Return (X, Y) of the center of cell containing provided text 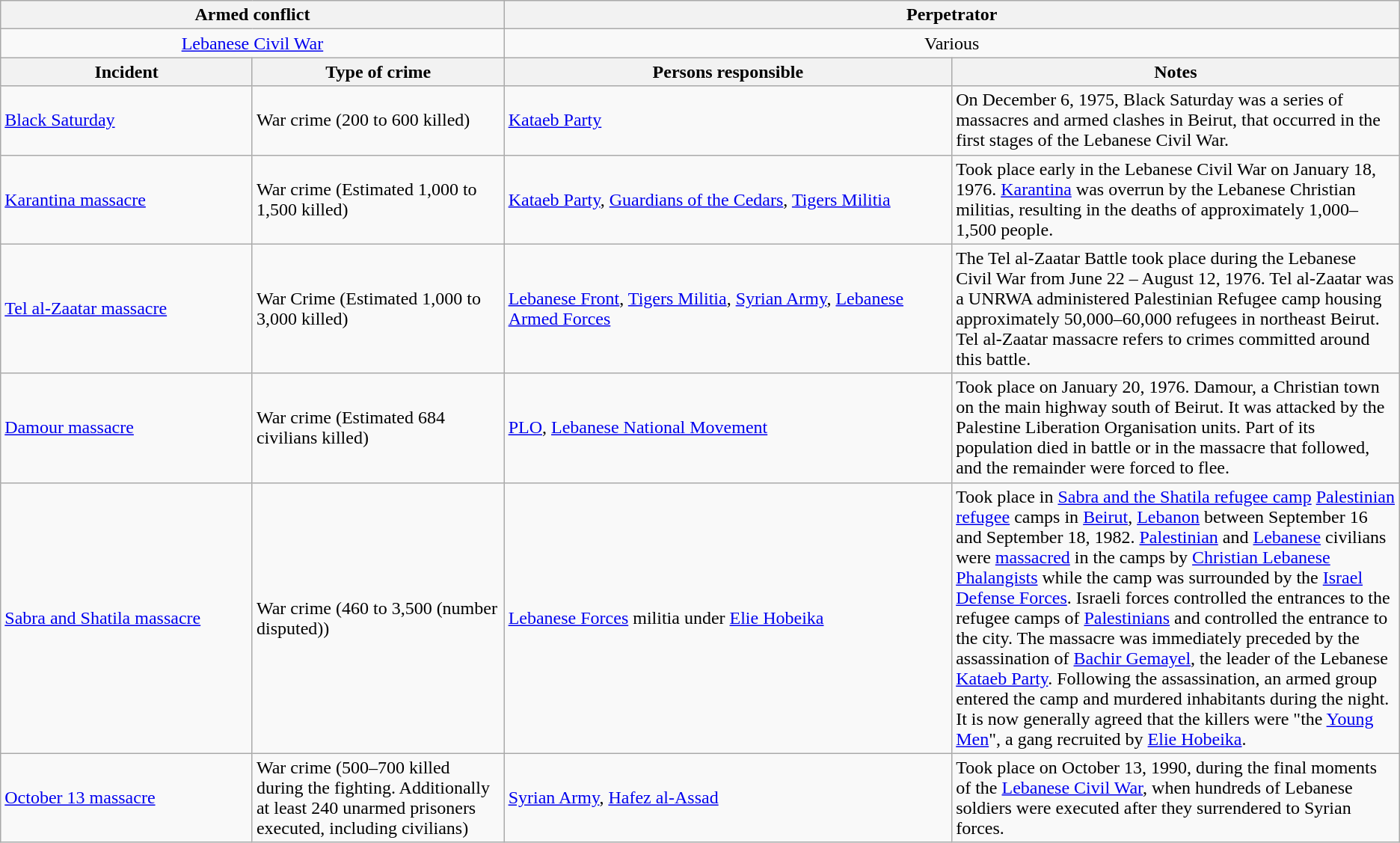
Kataeb Party, Guardians of the Cedars, Tigers Militia (728, 199)
Karantina massacre (127, 199)
Black Saturday (127, 120)
War crime (Estimated 684 civilians killed) (378, 428)
Tel al-Zaatar massacre (127, 308)
Incident (127, 72)
Persons responsible (728, 72)
Armed conflict (253, 15)
War crime (500–700 killed during the fighting. Additionally at least 240 unarmed prisoners executed, including civilians) (378, 797)
Type of crime (378, 72)
Notes (1176, 72)
Sabra and Shatila massacre (127, 618)
War crime (460 to 3,500 (number disputed)) (378, 618)
Lebanese Front, Tigers Militia, Syrian Army, Lebanese Armed Forces (728, 308)
Perpetrator (951, 15)
Various (951, 43)
War Crime (Estimated 1,000 to 3,000 killed) (378, 308)
War crime (Estimated 1,000 to 1,500 killed) (378, 199)
War crime (200 to 600 killed) (378, 120)
Lebanese Civil War (253, 43)
PLO, Lebanese National Movement (728, 428)
Damour massacre (127, 428)
October 13 massacre (127, 797)
Syrian Army, Hafez al-Assad (728, 797)
Lebanese Forces militia under Elie Hobeika (728, 618)
Kataeb Party (728, 120)
